Identify which cell holds the provided text, then report its [X, Y] central coordinate. 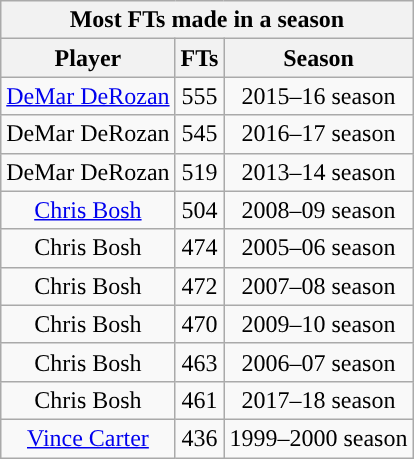
472 [200, 286]
504 [200, 210]
463 [200, 362]
2016–17 season [318, 134]
519 [200, 172]
474 [200, 248]
2005–06 season [318, 248]
470 [200, 324]
461 [200, 400]
2009–10 season [318, 324]
545 [200, 134]
FTs [200, 58]
2007–08 season [318, 286]
Most FTs made in a season [207, 20]
1999–2000 season [318, 438]
Season [318, 58]
2015–16 season [318, 96]
2017–18 season [318, 400]
2008–09 season [318, 210]
555 [200, 96]
436 [200, 438]
Player [88, 58]
2013–14 season [318, 172]
2006–07 season [318, 362]
Vince Carter [88, 438]
